Output the [x, y] coordinate of the center of the cell containing the given text.  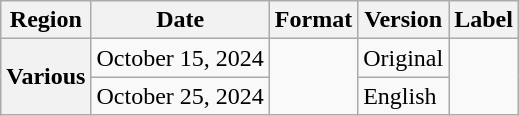
October 15, 2024 [180, 58]
Version [404, 20]
Format [313, 20]
Date [180, 20]
Region [46, 20]
English [404, 96]
October 25, 2024 [180, 96]
Various [46, 77]
Original [404, 58]
Label [484, 20]
